Extract the [X, Y] coordinate from the center of the cell holding the provided text.  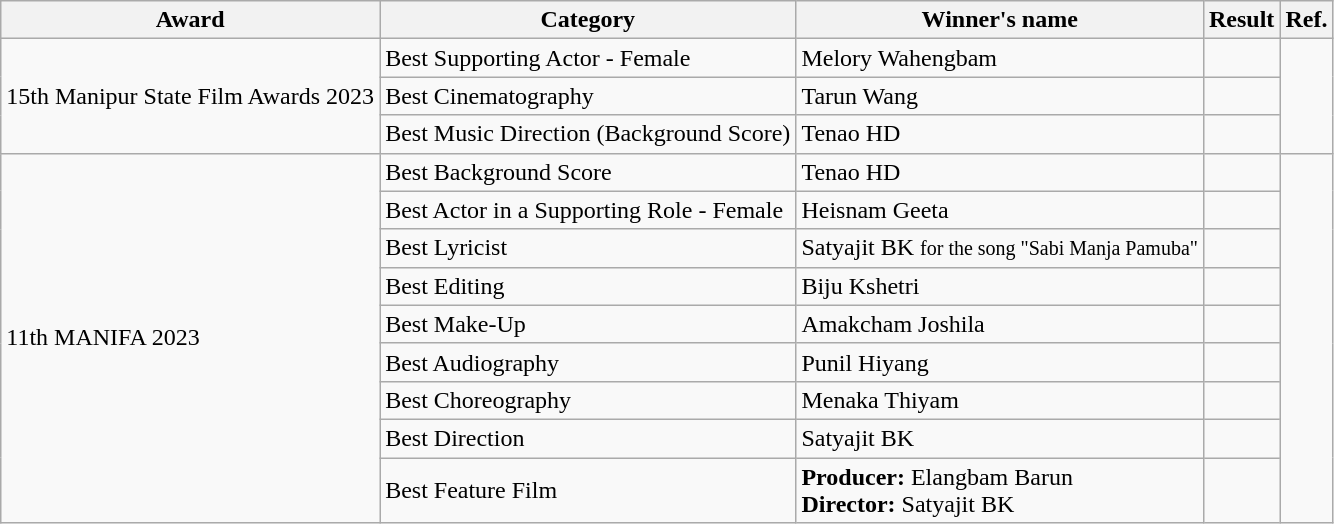
Best Feature Film [588, 490]
Best Audiography [588, 362]
Best Actor in a Supporting Role - Female [588, 210]
Biju Kshetri [1000, 286]
Best Editing [588, 286]
Melory Wahengbam [1000, 58]
Satyajit BK [1000, 438]
Punil Hiyang [1000, 362]
Category [588, 20]
11th MANIFA 2023 [190, 338]
Heisnam Geeta [1000, 210]
Menaka Thiyam [1000, 400]
Winner's name [1000, 20]
Best Direction [588, 438]
15th Manipur State Film Awards 2023 [190, 96]
Best Background Score [588, 172]
Producer: Elangbam BarunDirector: Satyajit BK [1000, 490]
Result [1241, 20]
Best Lyricist [588, 248]
Best Supporting Actor - Female [588, 58]
Best Music Direction (Background Score) [588, 134]
Best Cinematography [588, 96]
Satyajit BK for the song "Sabi Manja Pamuba" [1000, 248]
Best Make-Up [588, 324]
Amakcham Joshila [1000, 324]
Award [190, 20]
Tarun Wang [1000, 96]
Best Choreography [588, 400]
Ref. [1306, 20]
